Locate the cell with the specified text and output its [X, Y] center coordinate. 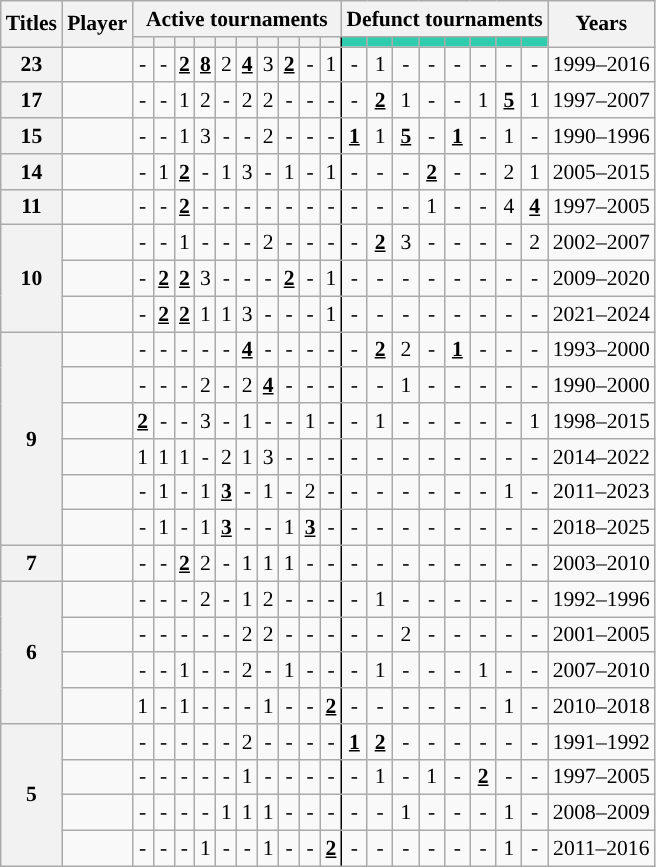
14 [32, 172]
2021–2024 [602, 314]
11 [32, 207]
2005–2015 [602, 172]
23 [32, 65]
17 [32, 101]
2011–2023 [602, 492]
2002–2007 [602, 243]
8 [206, 65]
2018–2025 [602, 528]
Player [97, 24]
Titles [32, 24]
Defunct tournaments [444, 19]
1997–2007 [602, 101]
2014–2022 [602, 457]
6 [32, 652]
15 [32, 136]
1999–2016 [602, 65]
1990–1996 [602, 136]
2011–2016 [602, 849]
2008–2009 [602, 813]
1990–2000 [602, 386]
7 [32, 564]
10 [32, 278]
1998–2015 [602, 421]
Years [602, 24]
1992–1996 [602, 599]
2007–2010 [602, 671]
2009–2020 [602, 279]
Active tournaments [236, 19]
9 [32, 439]
2001–2005 [602, 635]
2003–2010 [602, 564]
1991–1992 [602, 742]
2010–2018 [602, 706]
1993–2000 [602, 350]
